Identify which cell holds the provided text, then report its (x, y) central coordinate. 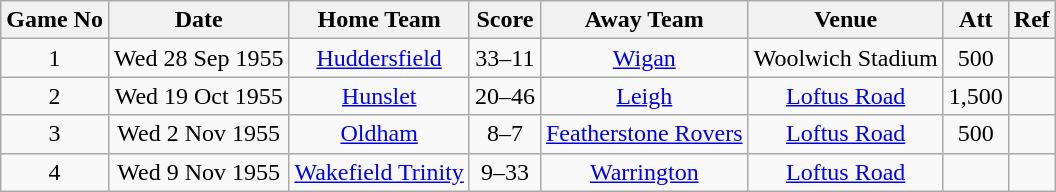
Oldham (379, 134)
Huddersfield (379, 58)
Wigan (644, 58)
Warrington (644, 172)
Wed 9 Nov 1955 (198, 172)
Venue (846, 20)
1,500 (976, 96)
Att (976, 20)
8–7 (504, 134)
33–11 (504, 58)
Leigh (644, 96)
1 (55, 58)
Hunslet (379, 96)
Wed 28 Sep 1955 (198, 58)
20–46 (504, 96)
Ref (1032, 20)
Wed 2 Nov 1955 (198, 134)
Woolwich Stadium (846, 58)
Game No (55, 20)
Date (198, 20)
Home Team (379, 20)
9–33 (504, 172)
2 (55, 96)
Wakefield Trinity (379, 172)
4 (55, 172)
3 (55, 134)
Wed 19 Oct 1955 (198, 96)
Featherstone Rovers (644, 134)
Score (504, 20)
Away Team (644, 20)
